Scan for the cell matching the given text and deliver its [x, y] coordinate at center. 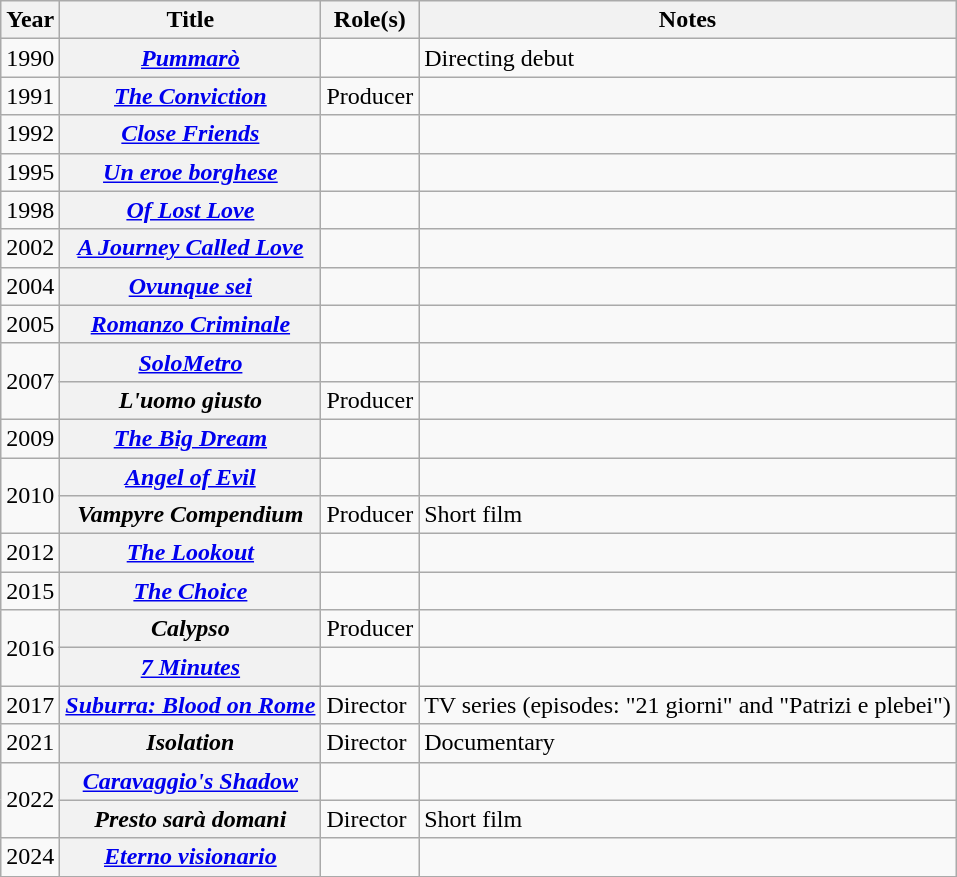
The Choice [190, 591]
2002 [30, 248]
2015 [30, 591]
Calypso [190, 629]
Close Friends [190, 134]
L'uomo giusto [190, 400]
Pummarò [190, 58]
Romanzo Criminale [190, 324]
1991 [30, 96]
Documentary [688, 743]
2016 [30, 648]
Un eroe borghese [190, 172]
2010 [30, 496]
1992 [30, 134]
Year [30, 20]
2007 [30, 381]
Of Lost Love [190, 210]
Isolation [190, 743]
Ovunque sei [190, 286]
Role(s) [370, 20]
1990 [30, 58]
Notes [688, 20]
Vampyre Compendium [190, 515]
2022 [30, 800]
SoloMetro [190, 362]
7 Minutes [190, 667]
The Big Dream [190, 438]
Caravaggio's Shadow [190, 781]
2021 [30, 743]
1998 [30, 210]
Directing debut [688, 58]
TV series (episodes: "21 giorni" and "Patrizi e plebei") [688, 705]
2024 [30, 857]
Presto sarà domani [190, 819]
2009 [30, 438]
2004 [30, 286]
Title [190, 20]
A Journey Called Love [190, 248]
Eterno visionario [190, 857]
2017 [30, 705]
Suburra: Blood on Rome [190, 705]
2005 [30, 324]
The Conviction [190, 96]
The Lookout [190, 553]
Angel of Evil [190, 477]
2012 [30, 553]
1995 [30, 172]
